Capture the cell that displays the provided text and extract its (X, Y) central coordinate. 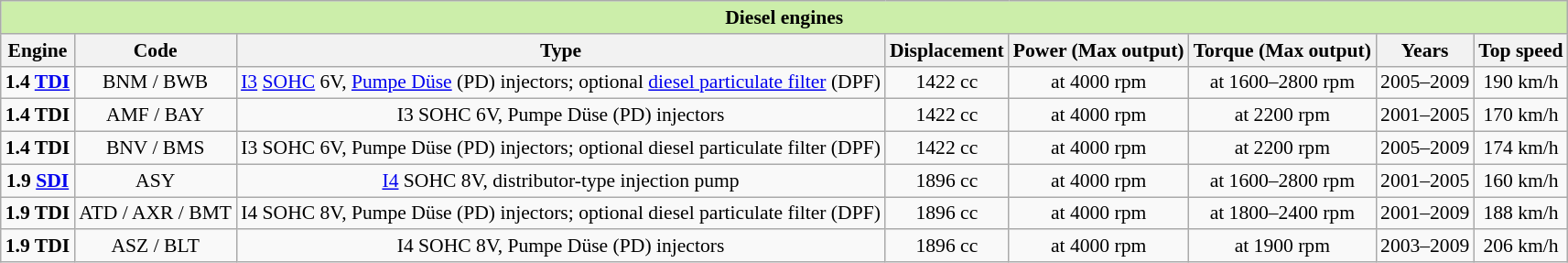
174 km/h (1520, 148)
Power (Max output) (1098, 50)
ASY (156, 181)
2003–2009 (1424, 247)
BNM / BWB (156, 82)
BNV / BMS (156, 148)
1.9 SDI (38, 181)
Type (560, 50)
Years (1424, 50)
I3 SOHC 6V, Pumpe Düse (PD) injectors (560, 115)
I4 SOHC 8V, Pumpe Düse (PD) injectors (560, 247)
Diesel engines (784, 17)
Top speed (1520, 50)
2001–2009 (1424, 214)
190 km/h (1520, 82)
AMF / BAY (156, 115)
206 km/h (1520, 247)
Torque (Max output) (1282, 50)
Code (156, 50)
Engine (38, 50)
188 km/h (1520, 214)
Displacement (946, 50)
at 1800–2400 rpm (1282, 214)
170 km/h (1520, 115)
160 km/h (1520, 181)
ATD / AXR / BMT (156, 214)
I4 SOHC 8V, distributor-type injection pump (560, 181)
at 1900 rpm (1282, 247)
I4 SOHC 8V, Pumpe Düse (PD) injectors; optional diesel particulate filter (DPF) (560, 214)
ASZ / BLT (156, 247)
